From the cell containing the given text, extract its center point as [x, y] coordinate. 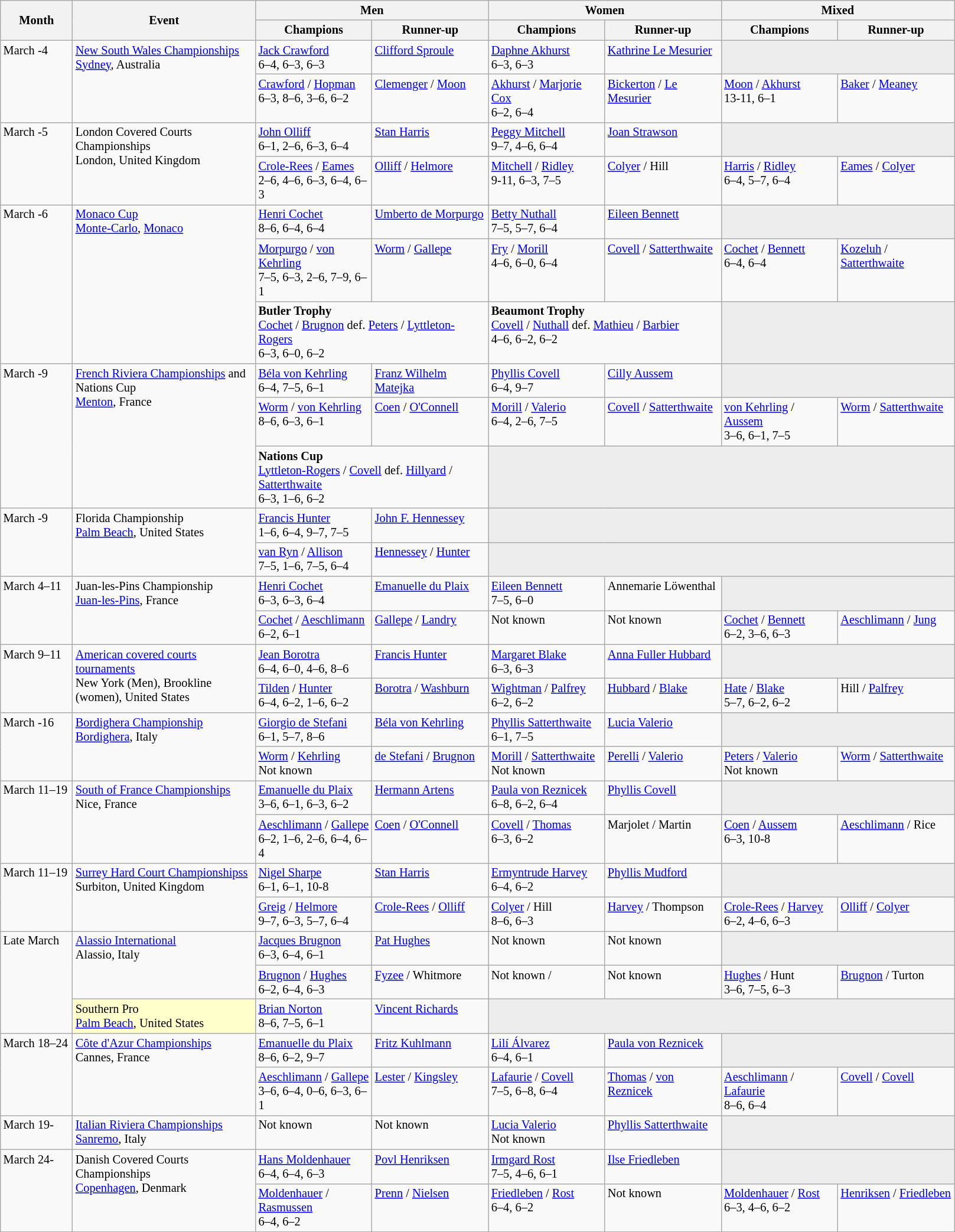
Gallepe / Landry [430, 627]
Clifford Sproule [430, 57]
Franz Wilhelm Matejka [430, 380]
von Kehrling / Aussem3–6, 6–1, 7–5 [780, 422]
Friedleben / Rost6–4, 6–2 [547, 1208]
Nations Cup Lyttleton-Rogers / Covell def. Hillyard / Satterthwaite6–3, 1–6, 6–2 [372, 477]
Kozeluh / Satterthwaite [895, 270]
Vincent Richards [430, 1016]
Povl Henriksen [430, 1166]
March -4 [37, 82]
Marjolet / Martin [663, 839]
Hubbard / Blake [663, 695]
Phyllis Mudford [663, 880]
Thomas / von Reznicek [663, 1091]
New South Wales ChampionshipsSydney, Australia [164, 82]
Pat Hughes [430, 948]
Eileen Bennett [663, 221]
Cochet / Aeschlimann6–2, 6–1 [314, 627]
Margaret Blake6–3, 6–3 [547, 661]
South of France Championships Nice, France [164, 821]
Clemenger / Moon [430, 98]
Eames / Colyer [895, 181]
Jean Borotra6–4, 6–0, 4–6, 8–6 [314, 661]
Aeschlimann / Lafaurie8–6, 6–4 [780, 1091]
Henriksen / Friedleben [895, 1208]
Wightman / Palfrey6–2, 6–2 [547, 695]
Crole-Rees / Eames2–6, 4–6, 6–3, 6–4, 6–3 [314, 181]
Brugnon / Hughes6–2, 6–4, 6–3 [314, 982]
Aeschlimann / Gallepe6–2, 1–6, 2–6, 6–4, 6–4 [314, 839]
Not known / [547, 982]
Lucia ValerioNot known [547, 1132]
Betty Nuthall7–5, 5–7, 6–4 [547, 221]
Colyer / Hill8–6, 6–3 [547, 914]
Côte d'Azur Championships Cannes, France [164, 1074]
Baker / Meaney [895, 98]
Phyllis Satterthwaite [663, 1132]
March -6 [37, 283]
Irmgard Rost7–5, 4–6, 6–1 [547, 1166]
Béla von Kehrling [430, 729]
Coen / Aussem6–3, 10-8 [780, 839]
Borotra / Washburn [430, 695]
Moldenhauer / Rasmussen6–4, 6–2 [314, 1208]
Joan Strawson [663, 139]
Anna Fuller Hubbard [663, 661]
Phyllis Covell [663, 797]
Aeschlimann / Jung [895, 627]
Olliff / Colyer [895, 914]
Worm / Gallepe [430, 270]
de Stefani / Brugnon [430, 764]
Mixed [837, 10]
French Riviera Championships and Nations CupMenton, France [164, 436]
Harvey / Thompson [663, 914]
Kathrine Le Mesurier [663, 57]
Umberto de Morpurgo [430, 221]
March 24- [37, 1191]
Perelli / Valerio [663, 764]
Harris / Ridley6–4, 5–7, 6–4 [780, 181]
Late March [37, 982]
Crawford / Hopman6–3, 8–6, 3–6, 6–2 [314, 98]
Paula von Reznicek [663, 1050]
Aeschlimann / Gallepe3–6, 6–4, 0–6, 6–3, 6–1 [314, 1091]
John F. Hennessey [430, 525]
Emanuelle du Plaix [430, 594]
Crole-Rees / Olliff [430, 914]
Peters / ValerioNot known [780, 764]
March 18–24 [37, 1074]
Alassio International Alassio, Italy [164, 965]
Aeschlimann / Rice [895, 839]
Phyllis Satterthwaite6–1, 7–5 [547, 729]
Béla von Kehrling6–4, 7–5, 6–1 [314, 380]
Southern ProPalm Beach, United States [164, 1016]
Giorgio de Stefani6–1, 5–7, 8–6 [314, 729]
Nigel Sharpe6–1, 6–1, 10-8 [314, 880]
Lester / Kingsley [430, 1091]
Hill / Palfrey [895, 695]
London Covered Courts Championships London, United Kingdom [164, 163]
Florida ChampionshipPalm Beach, United States [164, 542]
Fry / Morill4–6, 6–0, 6–4 [547, 270]
Jacques Brugnon6–3, 6–4, 6–1 [314, 948]
Henri Cochet6–3, 6–3, 6–4 [314, 594]
John Olliff6–1, 2–6, 6–3, 6–4 [314, 139]
van Ryn / Allison7–5, 1–6, 7–5, 6–4 [314, 559]
American covered courts tournaments New York (Men), Brookline (women), United States [164, 678]
Cochet / Bennett6–2, 3–6, 6–3 [780, 627]
Mitchell / Ridley9-11, 6–3, 7–5 [547, 181]
Covell / Thomas6–3, 6–2 [547, 839]
Colyer / Hill [663, 181]
Francis Hunter [430, 661]
Worm / KehrlingNot known [314, 764]
Worm / von Kehrling8–6, 6–3, 6–1 [314, 422]
Covell / Covell [895, 1091]
Juan-les-Pins ChampionshipJuan-les-Pins, France [164, 611]
Greig / Helmore9–7, 6–3, 5–7, 6–4 [314, 914]
Beaumont Trophy Covell / Nuthall def. Mathieu / Barbier4–6, 6–2, 6–2 [605, 333]
Brian Norton8–6, 7–5, 6–1 [314, 1016]
Lilí Álvarez6–4, 6–1 [547, 1050]
Moon / Akhurst13-11, 6–1 [780, 98]
March -16 [37, 747]
Ilse Friedleben [663, 1166]
Akhurst / Marjorie Cox6–2, 6–4 [547, 98]
Hans Moldenhauer6–4, 6–4, 6–3 [314, 1166]
Butler Trophy Cochet / Brugnon def. Peters / Lyttleton-Rogers6–3, 6–0, 6–2 [372, 333]
Women [605, 10]
Fyzee / Whitmore [430, 982]
Danish Covered Courts Championships Copenhagen, Denmark [164, 1191]
Eileen Bennett 7–5, 6–0 [547, 594]
Italian Riviera ChampionshipsSanremo, Italy [164, 1132]
Annemarie Löwenthal [663, 594]
March -5 [37, 163]
Ermyntrude Harvey6–4, 6–2 [547, 880]
Hermann Artens [430, 797]
Hughes / Hunt3–6, 7–5, 6–3 [780, 982]
Olliff / Helmore [430, 181]
Morill / SatterthwaiteNot known [547, 764]
Cilly Aussem [663, 380]
Surrey Hard Court Championshipss Surbiton, United Kingdom [164, 897]
Crole-Rees / Harvey6–2, 4–6, 6–3 [780, 914]
Prenn / Nielsen [430, 1208]
Daphne Akhurst6–3, 6–3 [547, 57]
March 4–11 [37, 611]
Francis Hunter1–6, 6–4, 9–7, 7–5 [314, 525]
Hate / Blake5–7, 6–2, 6–2 [780, 695]
Monaco CupMonte-Carlo, Monaco [164, 283]
Hennessey / Hunter [430, 559]
Emanuelle du Plaix8–6, 6–2, 9–7 [314, 1050]
Peggy Mitchell9–7, 4–6, 6–4 [547, 139]
March 9–11 [37, 678]
Cochet / Bennett 6–4, 6–4 [780, 270]
Event [164, 20]
Bordighera Championship Bordighera, Italy [164, 747]
Morill / Valerio6–4, 2–6, 7–5 [547, 422]
Henri Cochet8–6, 6–4, 6–4 [314, 221]
Moldenhauer / Rost6–3, 4–6, 6–2 [780, 1208]
Morpurgo / von Kehrling7–5, 6–3, 2–6, 7–9, 6–1 [314, 270]
Lucia Valerio [663, 729]
Men [372, 10]
Phyllis Covell6–4, 9–7 [547, 380]
Fritz Kuhlmann [430, 1050]
Paula von Reznicek6–8, 6–2, 6–4 [547, 797]
Tilden / Hunter6–4, 6–2, 1–6, 6–2 [314, 695]
Bickerton / Le Mesurier [663, 98]
Brugnon / Turton [895, 982]
Jack Crawford6–4, 6–3, 6–3 [314, 57]
Emanuelle du Plaix3–6, 6–1, 6–3, 6–2 [314, 797]
Lafaurie / Covell7–5, 6–8, 6–4 [547, 1091]
Month [37, 20]
March 19- [37, 1132]
